Locate the cell with the specified text and output its (X, Y) center coordinate. 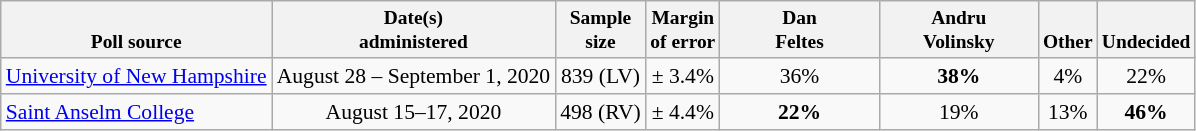
± 4.4% (683, 112)
August 15–17, 2020 (414, 112)
46% (1146, 112)
Undecided (1146, 30)
498 (RV) (600, 112)
August 28 – September 1, 2020 (414, 76)
13% (1068, 112)
University of New Hampshire (136, 76)
Other (1068, 30)
Date(s)administered (414, 30)
Samplesize (600, 30)
Marginof error (683, 30)
AndruVolinsky (958, 30)
839 (LV) (600, 76)
Poll source (136, 30)
38% (958, 76)
19% (958, 112)
DanFeltes (800, 30)
± 3.4% (683, 76)
4% (1068, 76)
Saint Anselm College (136, 112)
36% (800, 76)
